Extract the [X, Y] coordinate from the center of the cell holding the provided text.  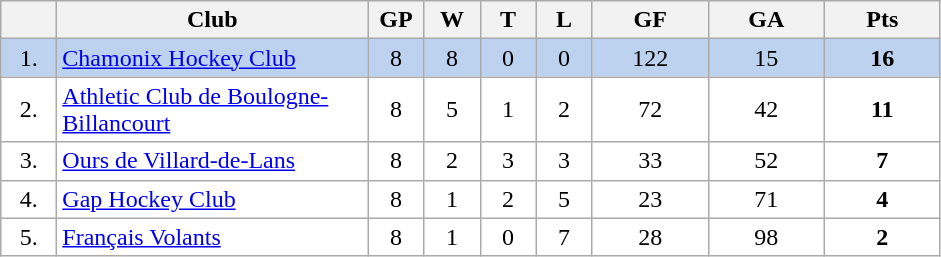
Club [212, 20]
52 [766, 161]
Ours de Villard-de-Lans [212, 161]
2. [29, 110]
GF [650, 20]
98 [766, 237]
72 [650, 110]
28 [650, 237]
1. [29, 58]
5. [29, 237]
Pts [882, 20]
Français Volants [212, 237]
Gap Hockey Club [212, 199]
33 [650, 161]
3. [29, 161]
42 [766, 110]
15 [766, 58]
L [564, 20]
Chamonix Hockey Club [212, 58]
16 [882, 58]
11 [882, 110]
4 [882, 199]
4. [29, 199]
Athletic Club de Boulogne-Billancourt [212, 110]
23 [650, 199]
GA [766, 20]
W [452, 20]
T [508, 20]
GP [396, 20]
71 [766, 199]
122 [650, 58]
